Scan for the cell matching the given text and deliver its [x, y] coordinate at center. 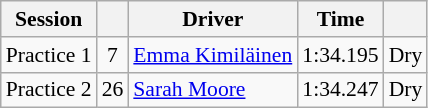
Time [340, 19]
1:34.195 [340, 55]
Driver [212, 19]
26 [113, 90]
Practice 1 [49, 55]
7 [113, 55]
Sarah Moore [212, 90]
Emma Kimiläinen [212, 55]
Session [49, 19]
1:34.247 [340, 90]
Practice 2 [49, 90]
